Extract the [x, y] coordinate from the center of the cell holding the provided text.  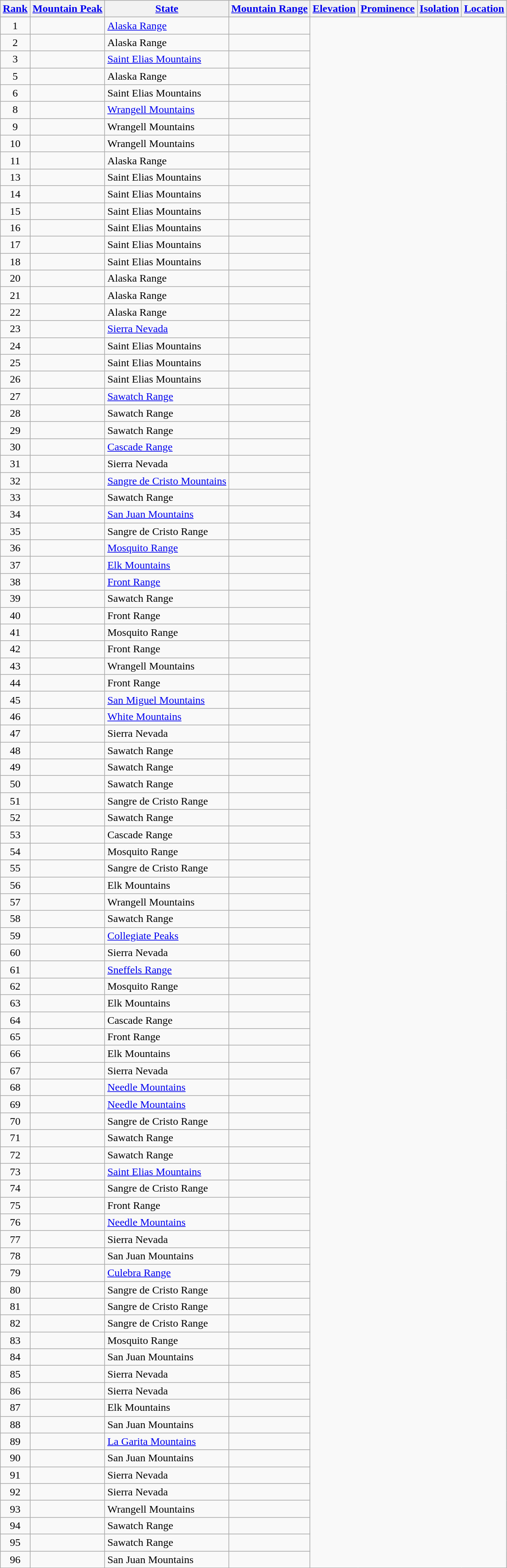
9 [15, 127]
34 [15, 515]
78 [15, 1256]
76 [15, 1222]
28 [15, 413]
21 [15, 295]
Rank [15, 9]
1 [15, 26]
51 [15, 801]
32 [15, 480]
71 [15, 1138]
82 [15, 1324]
Sneffels Range [167, 969]
Elevation [334, 9]
53 [15, 835]
46 [15, 716]
68 [15, 1088]
Mountain Range [270, 9]
Mountain Peak [67, 9]
16 [15, 228]
27 [15, 396]
37 [15, 565]
36 [15, 548]
55 [15, 868]
47 [15, 733]
13 [15, 177]
22 [15, 312]
39 [15, 599]
89 [15, 1441]
25 [15, 363]
5 [15, 76]
63 [15, 1003]
49 [15, 767]
77 [15, 1239]
57 [15, 902]
Sangre de Cristo Mountains [167, 480]
94 [15, 1525]
Prominence [388, 9]
84 [15, 1357]
29 [15, 430]
11 [15, 160]
87 [15, 1408]
17 [15, 245]
San Miguel Mountains [167, 700]
41 [15, 632]
10 [15, 143]
64 [15, 1020]
74 [15, 1189]
67 [15, 1071]
86 [15, 1391]
8 [15, 110]
45 [15, 700]
20 [15, 279]
72 [15, 1155]
2 [15, 43]
93 [15, 1509]
91 [15, 1475]
35 [15, 531]
59 [15, 936]
58 [15, 919]
3 [15, 59]
Culebra Range [167, 1273]
88 [15, 1425]
18 [15, 262]
Location [484, 9]
69 [15, 1104]
31 [15, 464]
56 [15, 885]
La Garita Mountains [167, 1441]
33 [15, 498]
83 [15, 1340]
40 [15, 616]
80 [15, 1290]
50 [15, 784]
85 [15, 1374]
38 [15, 582]
62 [15, 986]
26 [15, 379]
48 [15, 751]
43 [15, 666]
70 [15, 1121]
95 [15, 1542]
92 [15, 1492]
Collegiate Peaks [167, 936]
52 [15, 818]
81 [15, 1307]
15 [15, 211]
30 [15, 447]
61 [15, 969]
6 [15, 93]
60 [15, 952]
96 [15, 1559]
75 [15, 1205]
54 [15, 852]
44 [15, 683]
14 [15, 194]
79 [15, 1273]
White Mountains [167, 716]
66 [15, 1054]
24 [15, 346]
23 [15, 329]
90 [15, 1458]
42 [15, 649]
73 [15, 1172]
65 [15, 1037]
State [167, 9]
Isolation [439, 9]
